Return the (x, y) coordinate for the center point of the cell that contains the specified text.  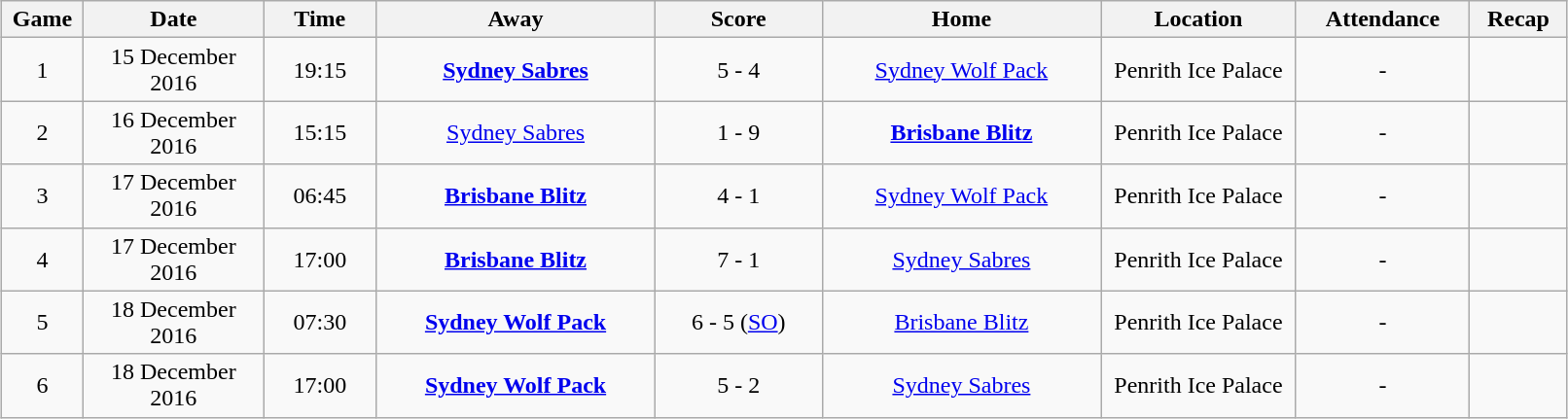
06:45 (320, 196)
Attendance (1383, 19)
Time (320, 19)
Recap (1518, 19)
Date (173, 19)
5 (43, 323)
7 - 1 (738, 259)
07:30 (320, 323)
2 (43, 132)
Home (961, 19)
Game (43, 19)
Score (738, 19)
15:15 (320, 132)
15 December 2016 (173, 70)
19:15 (320, 70)
Location (1198, 19)
4 (43, 259)
Away (516, 19)
5 - 2 (738, 385)
6 (43, 385)
6 - 5 (SO) (738, 323)
4 - 1 (738, 196)
1 - 9 (738, 132)
16 December 2016 (173, 132)
5 - 4 (738, 70)
3 (43, 196)
1 (43, 70)
